Scan for the cell matching the given text and deliver its (x, y) coordinate at center. 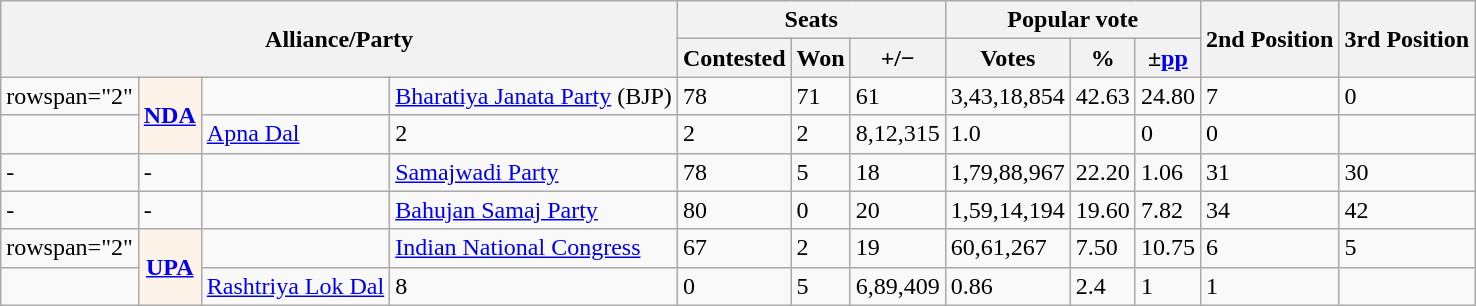
6 (1269, 248)
42 (1407, 210)
Votes (1008, 58)
22.20 (1102, 172)
Seats (811, 20)
6,89,409 (898, 286)
60,61,267 (1008, 248)
UPA (170, 267)
Alliance/Party (340, 39)
24.80 (1168, 96)
3,43,18,854 (1008, 96)
18 (898, 172)
7 (1269, 96)
2nd Position (1269, 39)
1.06 (1168, 172)
Popular vote (1072, 20)
10.75 (1168, 248)
31 (1269, 172)
1,59,14,194 (1008, 210)
19 (898, 248)
Won (820, 58)
42.63 (1102, 96)
Rashtriya Lok Dal (295, 286)
61 (898, 96)
67 (734, 248)
8 (534, 286)
20 (898, 210)
% (1102, 58)
0.86 (1008, 286)
Apna Dal (295, 134)
8,12,315 (898, 134)
Bharatiya Janata Party (BJP) (534, 96)
30 (1407, 172)
19.60 (1102, 210)
+/− (898, 58)
7.50 (1102, 248)
Samajwadi Party (534, 172)
1.0 (1008, 134)
34 (1269, 210)
±pp (1168, 58)
Contested (734, 58)
80 (734, 210)
71 (820, 96)
1,79,88,967 (1008, 172)
Bahujan Samaj Party (534, 210)
NDA (170, 115)
7.82 (1168, 210)
3rd Position (1407, 39)
Indian National Congress (534, 248)
2.4 (1102, 286)
